Detect which cell encompasses the target text, then output its [X, Y] center coordinate. 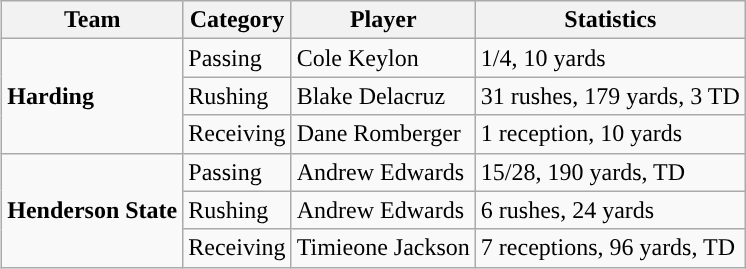
Player [383, 20]
Statistics [610, 20]
Henderson State [92, 210]
Timieone Jackson [383, 248]
1/4, 10 yards [610, 58]
15/28, 190 yards, TD [610, 172]
1 reception, 10 yards [610, 134]
Dane Romberger [383, 134]
31 rushes, 179 yards, 3 TD [610, 96]
Category [237, 20]
Blake Delacruz [383, 96]
7 receptions, 96 yards, TD [610, 248]
Harding [92, 96]
6 rushes, 24 yards [610, 210]
Team [92, 20]
Cole Keylon [383, 58]
